Capture the cell that displays the provided text and extract its [X, Y] central coordinate. 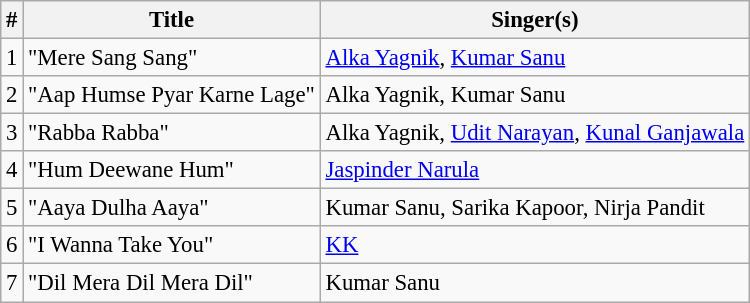
KK [534, 245]
3 [12, 133]
Kumar Sanu, Sarika Kapoor, Nirja Pandit [534, 208]
"I Wanna Take You" [172, 245]
# [12, 20]
2 [12, 95]
6 [12, 245]
"Mere Sang Sang" [172, 58]
"Rabba Rabba" [172, 133]
"Aaya Dulha Aaya" [172, 208]
5 [12, 208]
Singer(s) [534, 20]
"Aap Humse Pyar Karne Lage" [172, 95]
"Hum Deewane Hum" [172, 170]
Alka Yagnik, Udit Narayan, Kunal Ganjawala [534, 133]
Kumar Sanu [534, 283]
Jaspinder Narula [534, 170]
1 [12, 58]
Title [172, 20]
4 [12, 170]
7 [12, 283]
"Dil Mera Dil Mera Dil" [172, 283]
